For the text-containing cell, return its midpoint in [X, Y] coordinate format. 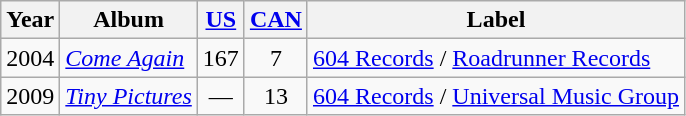
Tiny Pictures [129, 96]
— [220, 96]
604 Records / Universal Music Group [496, 96]
Year [30, 20]
167 [220, 58]
US [220, 20]
Label [496, 20]
2009 [30, 96]
Come Again [129, 58]
Album [129, 20]
2004 [30, 58]
CAN [276, 20]
13 [276, 96]
7 [276, 58]
604 Records / Roadrunner Records [496, 58]
